Pinpoint the cell where the given text exists, returning its (X, Y) midpoint coordinate. 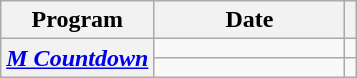
Program (78, 20)
M Countdown (78, 58)
Date (250, 20)
